Locate the cell with the specified text and output its (X, Y) center coordinate. 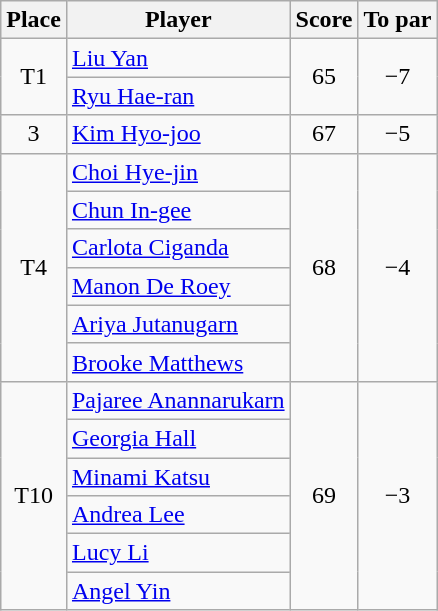
Manon De Roey (178, 286)
−3 (398, 495)
Ryu Hae-ran (178, 96)
3 (34, 134)
Kim Hyo-joo (178, 134)
−4 (398, 267)
67 (324, 134)
Liu Yan (178, 58)
69 (324, 495)
Minami Katsu (178, 477)
T1 (34, 77)
−5 (398, 134)
T10 (34, 495)
Georgia Hall (178, 438)
Angel Yin (178, 591)
T4 (34, 267)
Pajaree Anannarukarn (178, 400)
Choi Hye-jin (178, 172)
−7 (398, 77)
Andrea Lee (178, 515)
To par (398, 20)
Lucy Li (178, 553)
Ariya Jutanugarn (178, 324)
Carlota Ciganda (178, 248)
65 (324, 77)
68 (324, 267)
Player (178, 20)
Chun In-gee (178, 210)
Brooke Matthews (178, 362)
Score (324, 20)
Place (34, 20)
